Identify which cell holds the provided text, then report its [x, y] central coordinate. 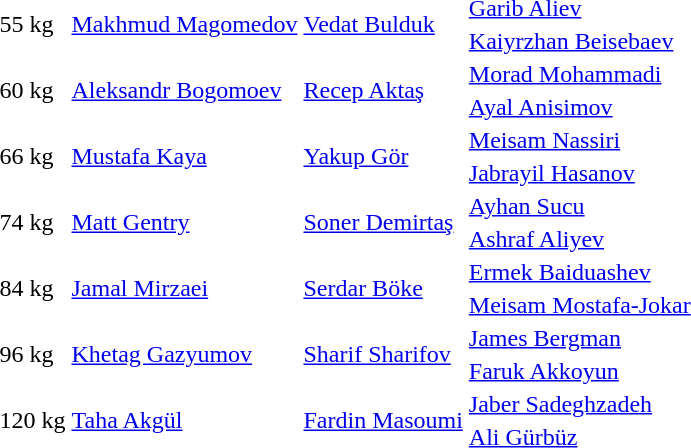
Recep Aktaş [383, 90]
Aleksandr Bogomoev [184, 90]
Sharif Sharifov [383, 354]
Khetag Gazyumov [184, 354]
Soner Demirtaş [383, 222]
Mustafa Kaya [184, 156]
Yakup Gör [383, 156]
Jamal Mirzaei [184, 288]
Serdar Böke [383, 288]
Matt Gentry [184, 222]
